Locate the cell with the specified text and output its (X, Y) center coordinate. 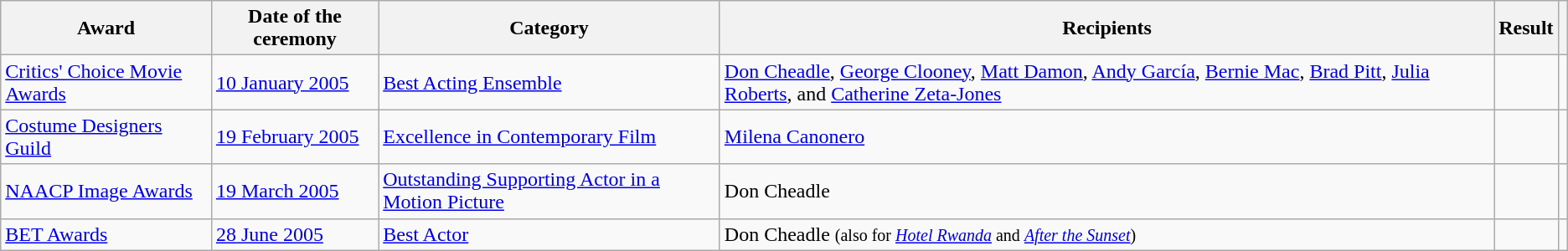
Best Acting Ensemble (549, 82)
Milena Canonero (1106, 137)
28 June 2005 (295, 234)
Best Actor (549, 234)
19 March 2005 (295, 191)
Critics' Choice Movie Awards (106, 82)
Outstanding Supporting Actor in a Motion Picture (549, 191)
Costume Designers Guild (106, 137)
Category (549, 28)
Don Cheadle, George Clooney, Matt Damon, Andy García, Bernie Mac, Brad Pitt, Julia Roberts, and Catherine Zeta-Jones (1106, 82)
Don Cheadle (1106, 191)
Recipients (1106, 28)
Award (106, 28)
Excellence in Contemporary Film (549, 137)
19 February 2005 (295, 137)
BET Awards (106, 234)
Don Cheadle (also for Hotel Rwanda and After the Sunset) (1106, 234)
Result (1526, 28)
NAACP Image Awards (106, 191)
Date of the ceremony (295, 28)
10 January 2005 (295, 82)
